Locate the cell with the specified text and output its (x, y) center coordinate. 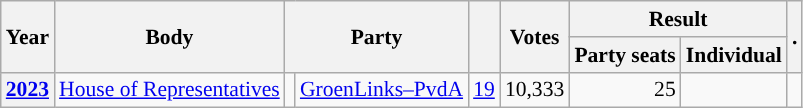
10,333 (534, 90)
GroenLinks–PvdA (382, 90)
Year (28, 36)
. (795, 36)
Body (170, 36)
25 (624, 90)
19 (484, 90)
Result (678, 19)
Individual (734, 55)
Party (376, 36)
Party seats (624, 55)
Votes (534, 36)
2023 (28, 90)
House of Representatives (170, 90)
